Search for the cell housing the specified text and yield its (X, Y) center coordinate. 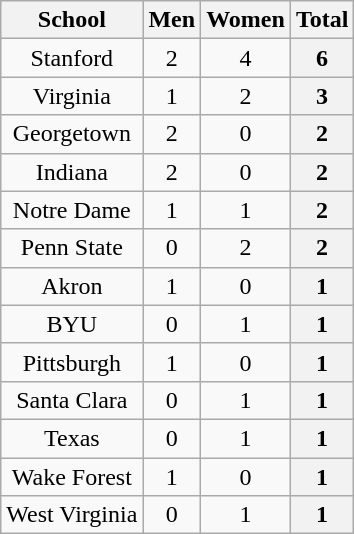
3 (322, 96)
Penn State (72, 248)
Georgetown (72, 134)
Total (322, 20)
Indiana (72, 172)
Pittsburgh (72, 362)
Virginia (72, 96)
Santa Clara (72, 400)
Notre Dame (72, 210)
Women (246, 20)
Akron (72, 286)
School (72, 20)
Texas (72, 438)
6 (322, 58)
West Virginia (72, 515)
BYU (72, 324)
Wake Forest (72, 477)
4 (246, 58)
Men (172, 20)
Stanford (72, 58)
